Return the [X, Y] coordinate for the center point of the cell that contains the specified text.  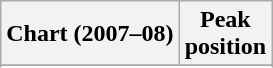
Peak position [225, 34]
Chart (2007–08) [90, 34]
